Identify which cell holds the provided text, then report its (X, Y) central coordinate. 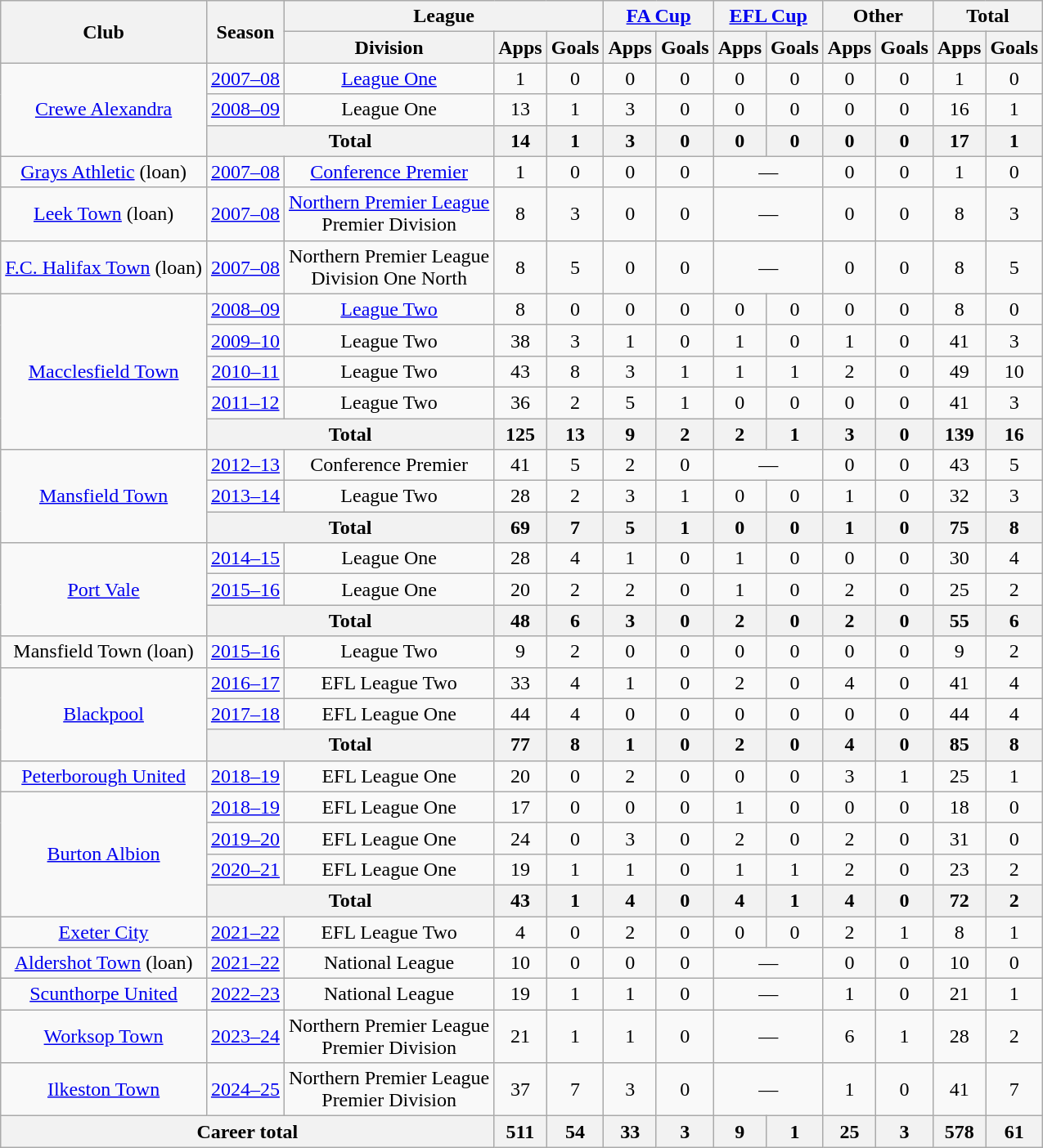
2020–21 (245, 869)
61 (1014, 1132)
23 (959, 869)
Mansfield Town (loan) (104, 652)
Peterborough United (104, 776)
2011–12 (245, 402)
2022–23 (245, 994)
Division (389, 47)
85 (959, 745)
Aldershot Town (loan) (104, 963)
Club (104, 32)
72 (959, 900)
37 (520, 1089)
2012–13 (245, 465)
49 (959, 371)
139 (959, 434)
Exeter City (104, 931)
14 (520, 141)
Career total (247, 1132)
31 (959, 838)
2010–11 (245, 371)
38 (520, 340)
54 (575, 1132)
125 (520, 434)
69 (520, 527)
77 (520, 745)
Blackpool (104, 714)
2019–20 (245, 838)
2009–10 (245, 340)
Northern Premier LeagueDivision One North (389, 267)
League (443, 16)
Mansfield Town (104, 496)
24 (520, 838)
2016–17 (245, 683)
75 (959, 527)
Burton Albion (104, 854)
F.C. Halifax Town (loan) (104, 267)
36 (520, 402)
Leek Town (loan) (104, 214)
EFL Cup (768, 16)
2013–14 (245, 496)
Ilkeston Town (104, 1089)
511 (520, 1132)
Worksop Town (104, 1037)
578 (959, 1132)
48 (520, 621)
Other (878, 16)
Macclesfield Town (104, 371)
30 (959, 558)
Scunthorpe United (104, 994)
2023–24 (245, 1037)
Crewe Alexandra (104, 110)
2024–25 (245, 1089)
Grays Athletic (loan) (104, 172)
2014–15 (245, 558)
55 (959, 621)
FA Cup (659, 16)
Season (245, 32)
2017–18 (245, 714)
32 (959, 496)
Port Vale (104, 590)
18 (959, 807)
